For the text-containing cell, return its midpoint in (x, y) coordinate format. 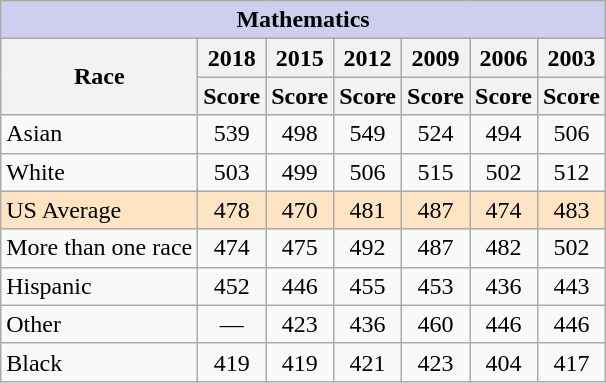
2009 (436, 58)
421 (368, 362)
404 (504, 362)
478 (232, 210)
2003 (571, 58)
524 (436, 134)
White (100, 172)
460 (436, 324)
2015 (300, 58)
482 (504, 248)
494 (504, 134)
452 (232, 286)
453 (436, 286)
Race (100, 77)
498 (300, 134)
Black (100, 362)
455 (368, 286)
— (232, 324)
475 (300, 248)
483 (571, 210)
2006 (504, 58)
512 (571, 172)
539 (232, 134)
549 (368, 134)
417 (571, 362)
Other (100, 324)
2012 (368, 58)
515 (436, 172)
US Average (100, 210)
Hispanic (100, 286)
499 (300, 172)
470 (300, 210)
481 (368, 210)
492 (368, 248)
503 (232, 172)
2018 (232, 58)
Asian (100, 134)
443 (571, 286)
More than one race (100, 248)
Mathematics (304, 20)
